From the cell containing the given text, extract its center point as (x, y) coordinate. 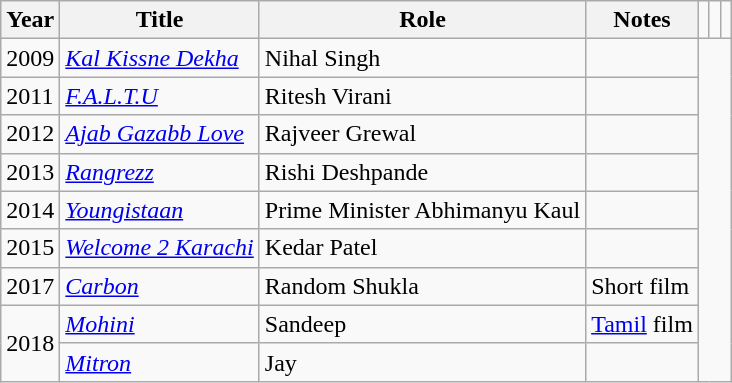
Title (160, 20)
F.A.L.T.U (160, 96)
Mohini (160, 324)
Short film (642, 286)
Role (422, 20)
2018 (30, 343)
Notes (642, 20)
Nihal Singh (422, 58)
Random Shukla (422, 286)
Carbon (160, 286)
Rangrezz (160, 172)
Welcome 2 Karachi (160, 248)
Sandeep (422, 324)
Year (30, 20)
2013 (30, 172)
Kedar Patel (422, 248)
Rajveer Grewal (422, 134)
Mitron (160, 362)
2009 (30, 58)
Ajab Gazabb Love (160, 134)
Kal Kissne Dekha (160, 58)
2011 (30, 96)
Prime Minister Abhimanyu Kaul (422, 210)
2017 (30, 286)
Rishi Deshpande (422, 172)
2014 (30, 210)
Jay (422, 362)
Tamil film (642, 324)
2012 (30, 134)
Youngistaan (160, 210)
Ritesh Virani (422, 96)
2015 (30, 248)
